Extract the (x, y) coordinate from the center of the cell holding the provided text.  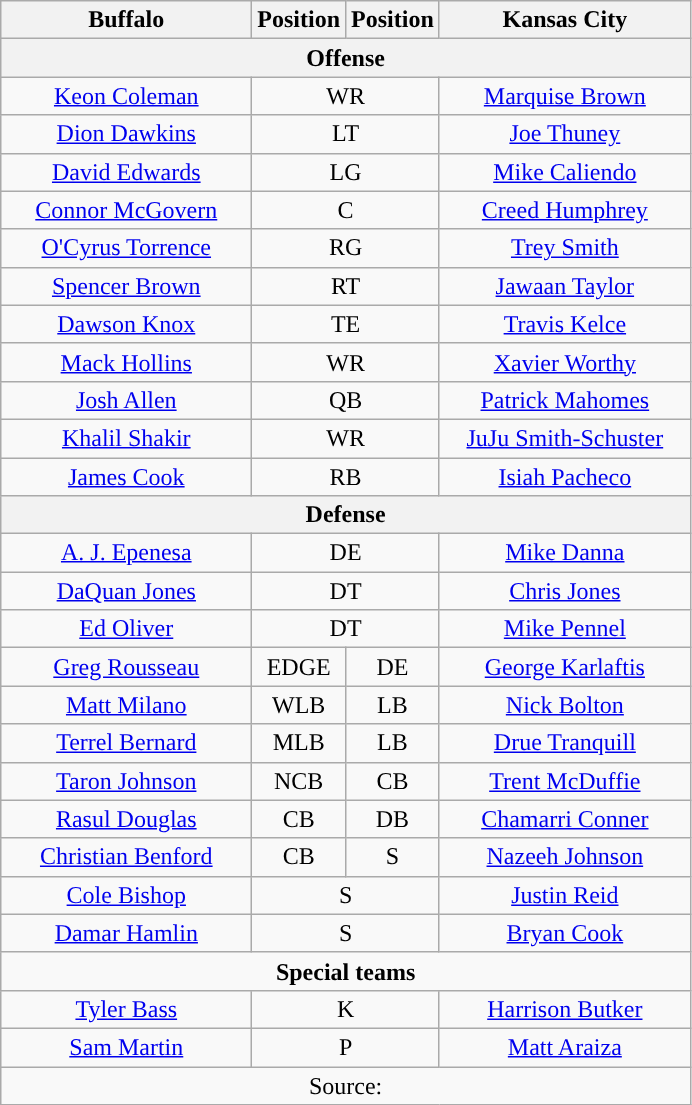
A. J. Epenesa (126, 553)
Marquise Brown (564, 96)
QB (346, 400)
MLB (299, 743)
Keon Coleman (126, 96)
Defense (346, 515)
Chris Jones (564, 591)
C (346, 210)
Josh Allen (126, 400)
Tyler Bass (126, 1009)
P (346, 1047)
Travis Kelce (564, 324)
Patrick Mahomes (564, 400)
Dawson Knox (126, 324)
Nick Bolton (564, 705)
Mike Danna (564, 553)
Xavier Worthy (564, 362)
Trey Smith (564, 248)
DaQuan Jones (126, 591)
Buffalo (126, 20)
Sam Martin (126, 1047)
WLB (299, 705)
Matt Milano (126, 705)
Greg Rousseau (126, 667)
Nazeeh Johnson (564, 857)
James Cook (126, 477)
EDGE (299, 667)
LG (346, 172)
LT (346, 134)
Source: (346, 1085)
NCB (299, 781)
TE (346, 324)
Connor McGovern (126, 210)
Rasul Douglas (126, 819)
Mike Pennel (564, 629)
Christian Benford (126, 857)
O'Cyrus Torrence (126, 248)
Mike Caliendo (564, 172)
Harrison Butker (564, 1009)
George Karlaftis (564, 667)
Damar Hamlin (126, 933)
David Edwards (126, 172)
Offense (346, 58)
Trent McDuffie (564, 781)
Terrel Bernard (126, 743)
Bryan Cook (564, 933)
Drue Tranquill (564, 743)
Special teams (346, 971)
Cole Bishop (126, 895)
JuJu Smith-Schuster (564, 438)
Jawaan Taylor (564, 286)
RB (346, 477)
Kansas City (564, 20)
Dion Dawkins (126, 134)
RT (346, 286)
Ed Oliver (126, 629)
Mack Hollins (126, 362)
K (346, 1009)
DB (393, 819)
Matt Araiza (564, 1047)
Chamarri Conner (564, 819)
Creed Humphrey (564, 210)
RG (346, 248)
Isiah Pacheco (564, 477)
Joe Thuney (564, 134)
Khalil Shakir (126, 438)
Spencer Brown (126, 286)
Justin Reid (564, 895)
Taron Johnson (126, 781)
